Detect which cell encompasses the target text, then output its [X, Y] center coordinate. 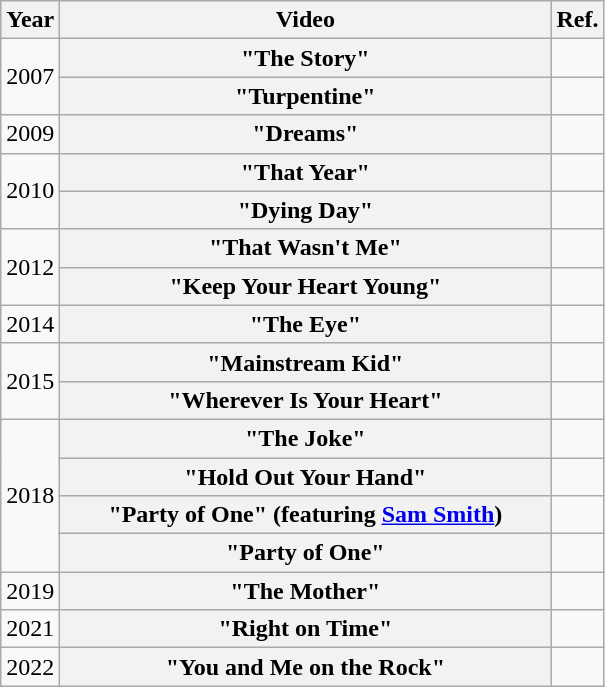
"Right on Time" [306, 629]
"Party of One" [306, 553]
"You and Me on the Rock" [306, 667]
"That Year" [306, 172]
2012 [30, 267]
Ref. [578, 20]
2015 [30, 381]
2018 [30, 495]
2009 [30, 134]
"The Joke" [306, 438]
Video [306, 20]
Year [30, 20]
"Party of One" (featuring Sam Smith) [306, 515]
"Turpentine" [306, 96]
"The Eye" [306, 324]
2014 [30, 324]
2021 [30, 629]
"Mainstream Kid" [306, 362]
"The Story" [306, 58]
"That Wasn't Me" [306, 248]
"Keep Your Heart Young" [306, 286]
2007 [30, 77]
2010 [30, 191]
"Dying Day" [306, 210]
2022 [30, 667]
"Hold Out Your Hand" [306, 477]
"The Mother" [306, 591]
2019 [30, 591]
"Dreams" [306, 134]
"Wherever Is Your Heart" [306, 400]
